Return the (x, y) coordinate for the center point of the cell that contains the specified text.  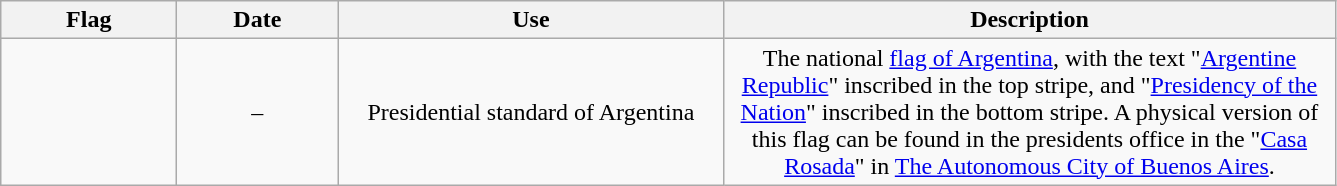
Flag (89, 20)
Presidential standard of Argentina (531, 112)
Description (1030, 20)
Use (531, 20)
– (258, 112)
Date (258, 20)
